Find where the given text appears and provide that cell's center as (x, y) coordinate. 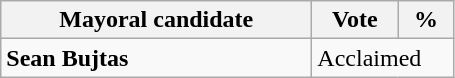
Mayoral candidate (156, 20)
Sean Bujtas (156, 58)
Acclaimed (383, 58)
Vote (355, 20)
% (426, 20)
